Output the (x, y) coordinate of the center of the cell containing the given text.  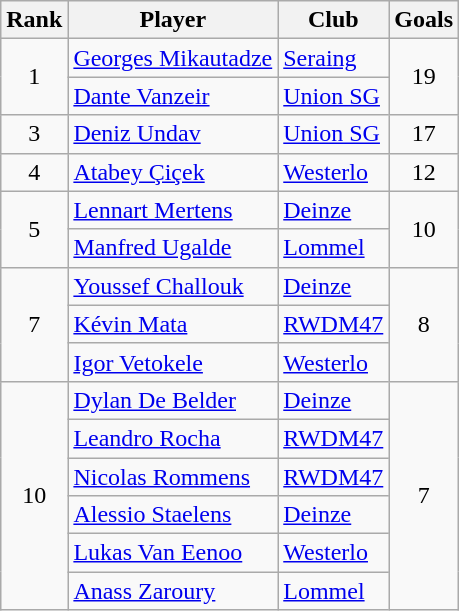
8 (424, 324)
Seraing (334, 58)
3 (34, 134)
Nicolas Rommens (173, 477)
5 (34, 229)
Goals (424, 20)
Dante Vanzeir (173, 96)
Lennart Mertens (173, 210)
1 (34, 77)
Leandro Rocha (173, 438)
Kévin Mata (173, 324)
Deniz Undav (173, 134)
Igor Vetokele (173, 362)
19 (424, 77)
Atabey Çiçek (173, 172)
Alessio Staelens (173, 515)
Rank (34, 20)
Lukas Van Eenoo (173, 553)
Player (173, 20)
Manfred Ugalde (173, 248)
Georges Mikautadze (173, 58)
Youssef Challouk (173, 286)
Dylan De Belder (173, 400)
Anass Zaroury (173, 591)
4 (34, 172)
12 (424, 172)
Club (334, 20)
17 (424, 134)
